Determine the (x, y) coordinate at the center of the cell enclosing the given text.  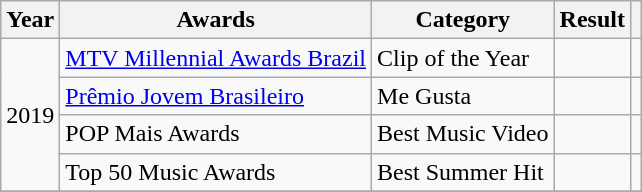
POP Mais Awards (216, 134)
Clip of the Year (464, 58)
Year (30, 20)
Top 50 Music Awards (216, 172)
Me Gusta (464, 96)
Result (592, 20)
Awards (216, 20)
MTV Millennial Awards Brazil (216, 58)
Best Summer Hit (464, 172)
Prêmio Jovem Brasileiro (216, 96)
2019 (30, 115)
Category (464, 20)
Best Music Video (464, 134)
